Detect which cell encompasses the target text, then output its (X, Y) center coordinate. 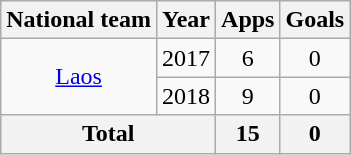
2018 (186, 96)
6 (248, 58)
9 (248, 96)
Goals (315, 20)
Laos (79, 77)
Total (108, 134)
2017 (186, 58)
Apps (248, 20)
15 (248, 134)
National team (79, 20)
Year (186, 20)
